From the cell containing the given text, extract its center point as [X, Y] coordinate. 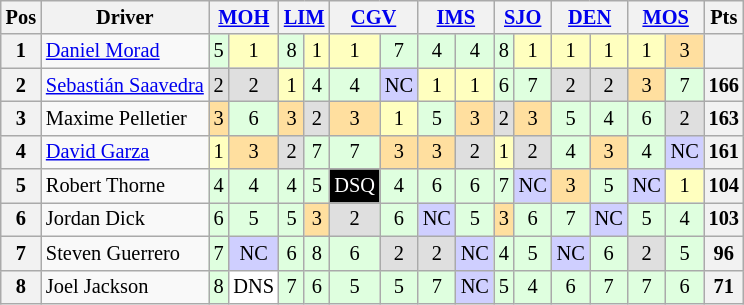
SJO [523, 17]
103 [724, 219]
Driver [125, 17]
David Garza [125, 152]
DEN [590, 17]
Daniel Morad [125, 51]
161 [724, 152]
163 [724, 118]
Robert Thorne [125, 186]
Steven Guerrero [125, 253]
Pts [724, 17]
CGV [373, 17]
Maxime Pelletier [125, 118]
104 [724, 186]
Sebastián Saavedra [125, 85]
MOH [244, 17]
LIM [304, 17]
Pos [21, 17]
DSQ [354, 186]
71 [724, 287]
Joel Jackson [125, 287]
166 [724, 85]
DNS [253, 287]
Jordan Dick [125, 219]
MOS [666, 17]
96 [724, 253]
IMS [456, 17]
